Detect which cell encompasses the target text, then output its (X, Y) center coordinate. 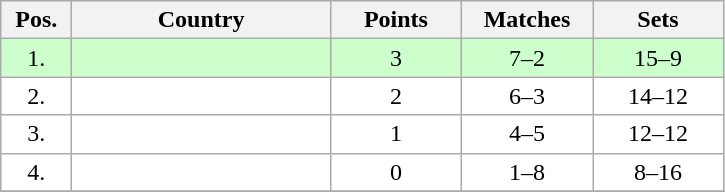
4. (36, 172)
15–9 (658, 58)
2 (396, 96)
0 (396, 172)
1. (36, 58)
1 (396, 134)
1–8 (526, 172)
12–12 (658, 134)
6–3 (526, 96)
Sets (658, 20)
7–2 (526, 58)
2. (36, 96)
3. (36, 134)
Country (202, 20)
Matches (526, 20)
4–5 (526, 134)
Pos. (36, 20)
8–16 (658, 172)
Points (396, 20)
3 (396, 58)
14–12 (658, 96)
